Locate the cell with the specified text and output its (X, Y) center coordinate. 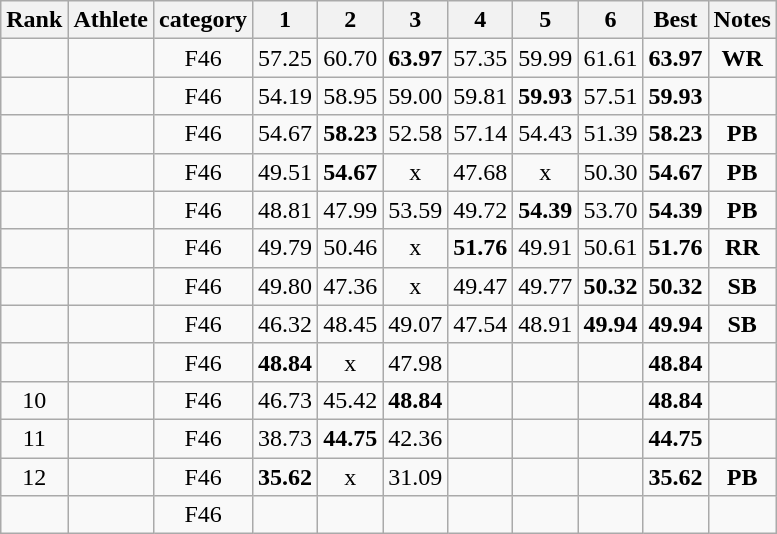
4 (480, 20)
31.09 (416, 477)
59.00 (416, 96)
54.19 (286, 96)
47.99 (350, 210)
11 (34, 438)
49.07 (416, 324)
58.95 (350, 96)
53.59 (416, 210)
51.39 (610, 134)
53.70 (610, 210)
59.81 (480, 96)
Rank (34, 20)
47.98 (416, 362)
54.43 (546, 134)
57.51 (610, 96)
2 (350, 20)
12 (34, 477)
50.61 (610, 248)
49.77 (546, 286)
Athlete (111, 20)
42.36 (416, 438)
46.73 (286, 400)
48.91 (546, 324)
10 (34, 400)
Notes (742, 20)
50.46 (350, 248)
6 (610, 20)
47.54 (480, 324)
38.73 (286, 438)
47.68 (480, 172)
48.45 (350, 324)
61.61 (610, 58)
46.32 (286, 324)
48.81 (286, 210)
57.14 (480, 134)
49.79 (286, 248)
5 (546, 20)
RR (742, 248)
57.25 (286, 58)
Best (676, 20)
47.36 (350, 286)
3 (416, 20)
59.99 (546, 58)
50.30 (610, 172)
49.72 (480, 210)
60.70 (350, 58)
45.42 (350, 400)
1 (286, 20)
57.35 (480, 58)
49.80 (286, 286)
52.58 (416, 134)
WR (742, 58)
49.51 (286, 172)
49.91 (546, 248)
49.47 (480, 286)
category (204, 20)
